Determine the [X, Y] coordinate at the center of the cell enclosing the given text.  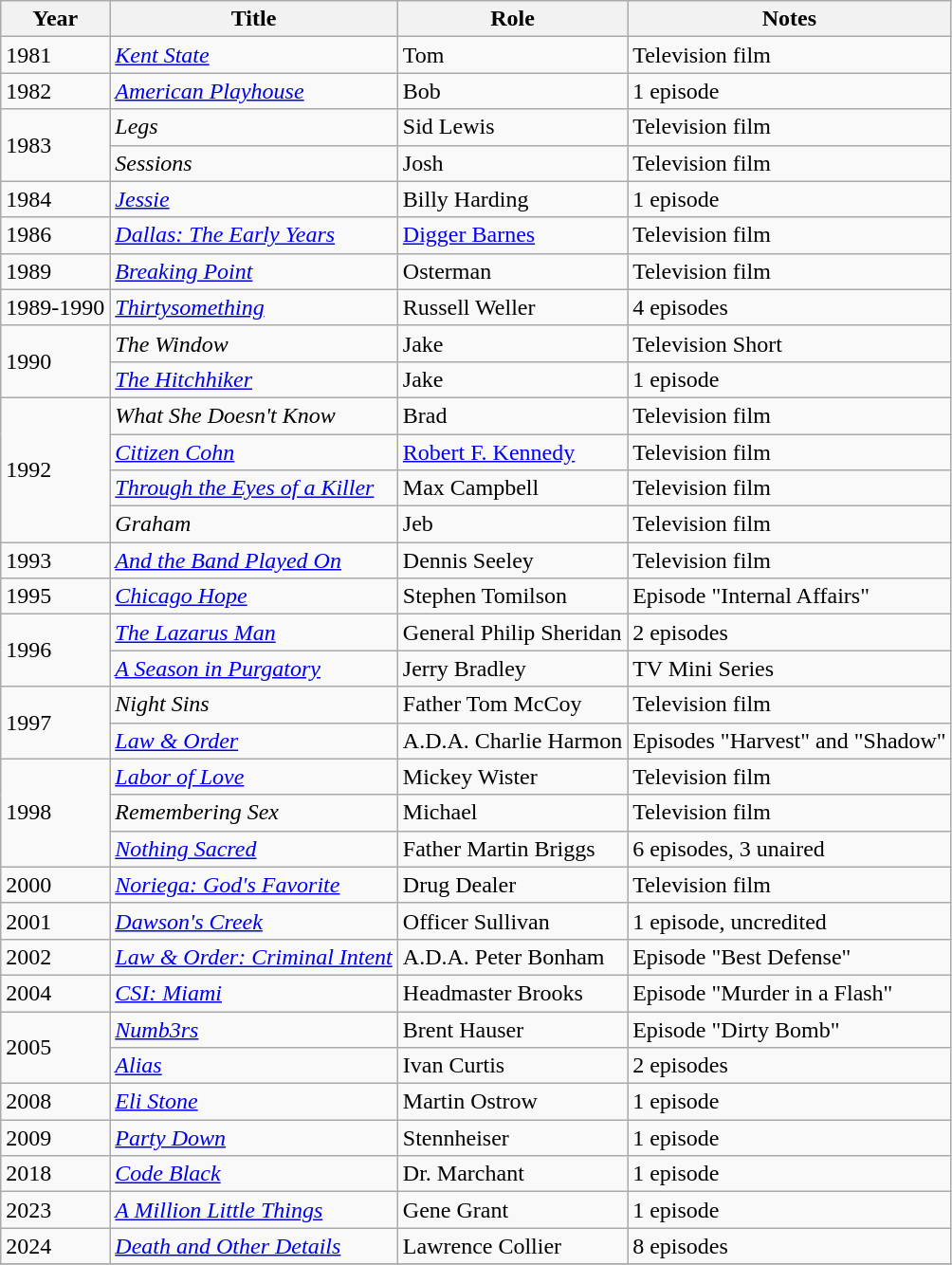
Notes [790, 19]
The Window [254, 343]
CSI: Miami [254, 993]
Thirtysomething [254, 307]
Sessions [254, 163]
Episode "Murder in a Flash" [790, 993]
Michael [512, 813]
Sid Lewis [512, 127]
A Million Little Things [254, 1210]
Night Sins [254, 705]
Jeb [512, 524]
2008 [55, 1102]
1998 [55, 813]
Noriega: God's Favorite [254, 885]
Lawrence Collier [512, 1246]
1982 [55, 91]
1983 [55, 145]
Year [55, 19]
1993 [55, 560]
Stephen Tomilson [512, 596]
Drug Dealer [512, 885]
Party Down [254, 1138]
1 episode, uncredited [790, 921]
Legs [254, 127]
1992 [55, 469]
Law & Order [254, 741]
Television Short [790, 343]
1989 [55, 271]
Father Martin Briggs [512, 849]
The Lazarus Man [254, 632]
Numb3rs [254, 1029]
Code Black [254, 1174]
The Hitchhiker [254, 379]
Dallas: The Early Years [254, 235]
A Season in Purgatory [254, 669]
2018 [55, 1174]
Episodes "Harvest" and "Shadow" [790, 741]
1997 [55, 723]
Labor of Love [254, 777]
2000 [55, 885]
American Playhouse [254, 91]
Role [512, 19]
Stennheiser [512, 1138]
2005 [55, 1047]
1996 [55, 651]
Graham [254, 524]
Citizen Cohn [254, 452]
Headmaster Brooks [512, 993]
Death and Other Details [254, 1246]
Father Tom McCoy [512, 705]
Josh [512, 163]
2004 [55, 993]
Kent State [254, 55]
General Philip Sheridan [512, 632]
8 episodes [790, 1246]
1989-1990 [55, 307]
Brad [512, 415]
Episode "Best Defense" [790, 957]
6 episodes, 3 unaired [790, 849]
Martin Ostrow [512, 1102]
Max Campbell [512, 488]
Nothing Sacred [254, 849]
1990 [55, 361]
Chicago Hope [254, 596]
Dennis Seeley [512, 560]
Brent Hauser [512, 1029]
Through the Eyes of a Killer [254, 488]
Gene Grant [512, 1210]
Law & Order: Criminal Intent [254, 957]
Jessie [254, 199]
A.D.A. Peter Bonham [512, 957]
2002 [55, 957]
Ivan Curtis [512, 1066]
Robert F. Kennedy [512, 452]
Russell Weller [512, 307]
Digger Barnes [512, 235]
Bob [512, 91]
2024 [55, 1246]
Tom [512, 55]
Title [254, 19]
Remembering Sex [254, 813]
And the Band Played On [254, 560]
TV Mini Series [790, 669]
Dawson's Creek [254, 921]
Officer Sullivan [512, 921]
Alias [254, 1066]
Mickey Wister [512, 777]
2023 [55, 1210]
2009 [55, 1138]
1995 [55, 596]
1984 [55, 199]
Episode "Dirty Bomb" [790, 1029]
Billy Harding [512, 199]
Osterman [512, 271]
Eli Stone [254, 1102]
2001 [55, 921]
What She Doesn't Know [254, 415]
Jerry Bradley [512, 669]
1981 [55, 55]
1986 [55, 235]
A.D.A. Charlie Harmon [512, 741]
Episode "Internal Affairs" [790, 596]
Dr. Marchant [512, 1174]
Breaking Point [254, 271]
4 episodes [790, 307]
